Detect which cell encompasses the target text, then output its (x, y) center coordinate. 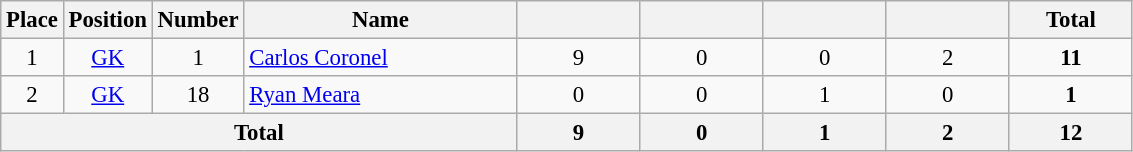
Place (32, 20)
Number (198, 20)
18 (198, 95)
Name (380, 20)
Ryan Meara (380, 95)
Carlos Coronel (380, 58)
12 (1070, 133)
Position (108, 20)
11 (1070, 58)
